Identify which cell holds the provided text, then report its [X, Y] central coordinate. 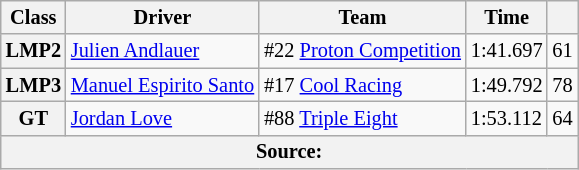
1:41.697 [507, 51]
#22 Proton Competition [362, 51]
LMP2 [34, 51]
64 [562, 118]
61 [562, 51]
Source: [290, 152]
78 [562, 85]
#17 Cool Racing [362, 85]
Jordan Love [162, 118]
Driver [162, 17]
Manuel Espirito Santo [162, 85]
Team [362, 17]
1:53.112 [507, 118]
#88 Triple Eight [362, 118]
Time [507, 17]
Julien Andlauer [162, 51]
LMP3 [34, 85]
GT [34, 118]
Class [34, 17]
1:49.792 [507, 85]
